Capture the cell that displays the provided text and extract its [X, Y] central coordinate. 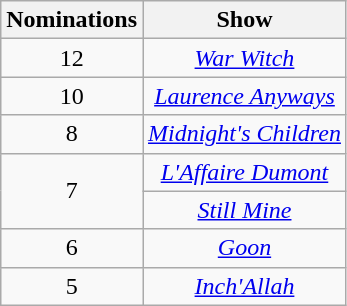
Still Mine [244, 210]
War Witch [244, 58]
Nominations [72, 20]
Inch'Allah [244, 286]
8 [72, 134]
Goon [244, 248]
Show [244, 20]
L'Affaire Dumont [244, 172]
5 [72, 286]
7 [72, 191]
Midnight's Children [244, 134]
6 [72, 248]
10 [72, 96]
12 [72, 58]
Laurence Anyways [244, 96]
